Extract the (x, y) coordinate from the center of the cell holding the provided text.  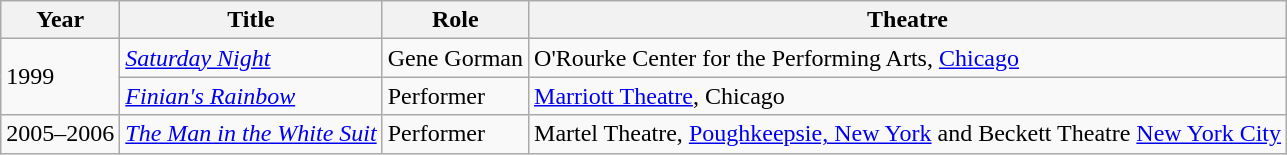
Gene Gorman (455, 58)
Role (455, 20)
Year (60, 20)
O'Rourke Center for the Performing Arts, Chicago (908, 58)
1999 (60, 77)
Saturday Night (251, 58)
2005–2006 (60, 134)
Martel Theatre, Poughkeepsie, New York and Beckett Theatre New York City (908, 134)
Finian's Rainbow (251, 96)
Title (251, 20)
The Man in the White Suit (251, 134)
Theatre (908, 20)
Marriott Theatre, Chicago (908, 96)
